For the text-containing cell, return its midpoint in [x, y] coordinate format. 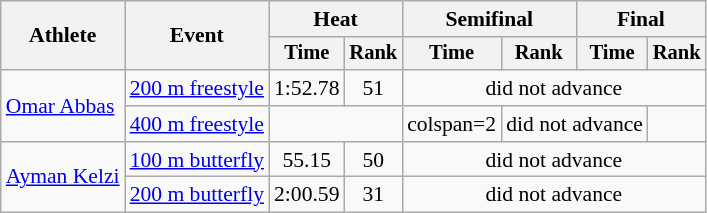
55.15 [306, 160]
Final [640, 19]
200 m freestyle [197, 88]
100 m butterfly [197, 160]
Ayman Kelzi [63, 178]
Semifinal [489, 19]
400 m freestyle [197, 124]
Event [197, 36]
31 [374, 195]
50 [374, 160]
51 [374, 88]
2:00.59 [306, 195]
1:52.78 [306, 88]
Athlete [63, 36]
Omar Abbas [63, 106]
colspan=2 [452, 124]
200 m butterfly [197, 195]
Heat [336, 19]
